Search for the cell housing the specified text and yield its [X, Y] center coordinate. 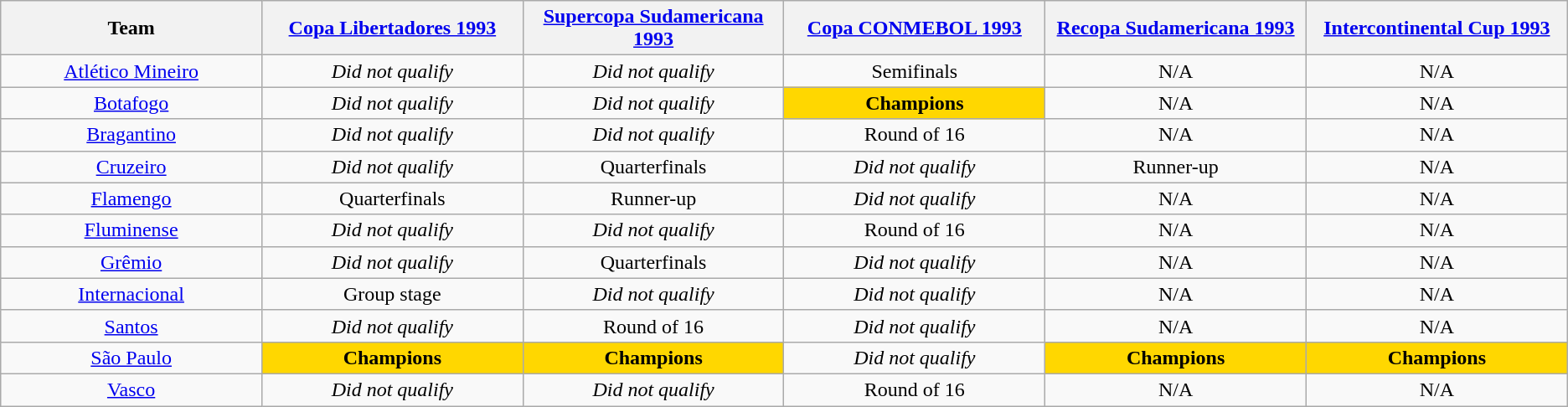
Vasco [132, 389]
Group stage [392, 294]
Copa Libertadores 1993 [392, 28]
Recopa Sudamericana 1993 [1176, 28]
Bragantino [132, 135]
São Paulo [132, 358]
Fluminense [132, 230]
Internacional [132, 294]
Flamengo [132, 198]
Cruzeiro [132, 167]
Intercontinental Cup 1993 [1436, 28]
Santos [132, 326]
Copa CONMEBOL 1993 [915, 28]
Atlético Mineiro [132, 71]
Team [132, 28]
Botafogo [132, 103]
Supercopa Sudamericana 1993 [653, 28]
Semifinals [915, 71]
Grêmio [132, 262]
